Find where the given text appears and provide that cell's center as [x, y] coordinate. 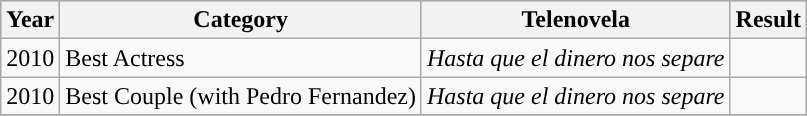
Telenovela [576, 20]
Year [30, 20]
Best Actress [241, 58]
Result [768, 20]
Best Couple (with Pedro Fernandez) [241, 96]
Category [241, 20]
